Return [x, y] of the center of cell containing provided text 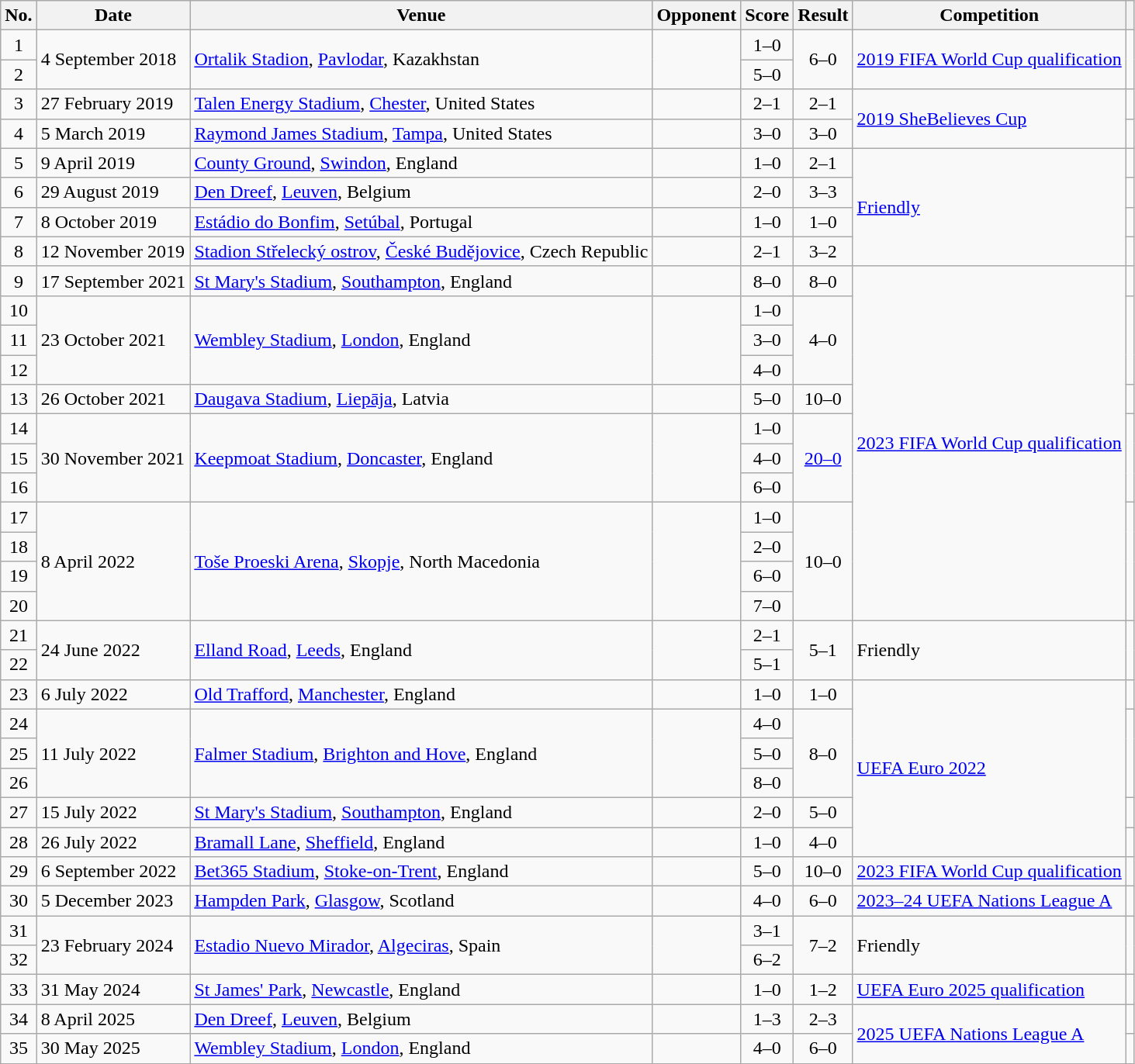
Bet365 Stadium, Stoke-on-Trent, England [421, 872]
3–3 [823, 192]
County Ground, Swindon, England [421, 163]
24 [19, 724]
Hampden Park, Glasgow, Scotland [421, 901]
7 [19, 222]
Score [767, 16]
Result [823, 16]
32 [19, 960]
31 May 2024 [113, 990]
Estádio do Bonfim, Setúbal, Portugal [421, 222]
7–2 [823, 945]
Talen Energy Stadium, Chester, United States [421, 104]
31 [19, 931]
12 November 2019 [113, 251]
34 [19, 1019]
30 November 2021 [113, 458]
Date [113, 16]
30 [19, 901]
24 June 2022 [113, 650]
2019 FIFA World Cup qualification [989, 60]
27 [19, 812]
1 [19, 45]
6 July 2022 [113, 694]
UEFA Euro 2022 [989, 768]
16 [19, 488]
Raymond James Stadium, Tampa, United States [421, 133]
21 [19, 635]
Elland Road, Leeds, England [421, 650]
1–2 [823, 990]
27 February 2019 [113, 104]
8 April 2025 [113, 1019]
23 February 2024 [113, 945]
8 April 2022 [113, 561]
2019 SheBelieves Cup [989, 119]
12 [19, 370]
Ortalik Stadion, Pavlodar, Kazakhstan [421, 60]
17 September 2021 [113, 281]
11 July 2022 [113, 753]
Competition [989, 16]
8 October 2019 [113, 222]
Old Trafford, Manchester, England [421, 694]
10 [19, 310]
22 [19, 665]
33 [19, 990]
11 [19, 340]
6 [19, 192]
9 [19, 281]
26 October 2021 [113, 399]
8 [19, 251]
6 September 2022 [113, 872]
2025 UEFA Nations League A [989, 1034]
Falmer Stadium, Brighton and Hove, England [421, 753]
7–0 [767, 606]
St James' Park, Newcastle, England [421, 990]
5 December 2023 [113, 901]
17 [19, 517]
5 [19, 163]
Opponent [697, 16]
30 May 2025 [113, 1048]
15 [19, 458]
26 [19, 782]
No. [19, 16]
20–0 [823, 458]
28 [19, 841]
29 August 2019 [113, 192]
19 [19, 576]
13 [19, 399]
23 [19, 694]
3 [19, 104]
Stadion Střelecký ostrov, České Budějovice, Czech Republic [421, 251]
Toše Proeski Arena, Skopje, North Macedonia [421, 561]
4 September 2018 [113, 60]
Venue [421, 16]
6–2 [767, 960]
2023–24 UEFA Nations League A [989, 901]
3–1 [767, 931]
1–3 [767, 1019]
Estadio Nuevo Mirador, Algeciras, Spain [421, 945]
26 July 2022 [113, 841]
4 [19, 133]
15 July 2022 [113, 812]
18 [19, 547]
5 March 2019 [113, 133]
23 October 2021 [113, 340]
35 [19, 1048]
20 [19, 606]
9 April 2019 [113, 163]
Keepmoat Stadium, Doncaster, England [421, 458]
Bramall Lane, Sheffield, England [421, 841]
25 [19, 753]
3–2 [823, 251]
UEFA Euro 2025 qualification [989, 990]
14 [19, 429]
29 [19, 872]
2 [19, 74]
2–3 [823, 1019]
Daugava Stadium, Liepāja, Latvia [421, 399]
